Locate the cell with the specified text and output its (x, y) center coordinate. 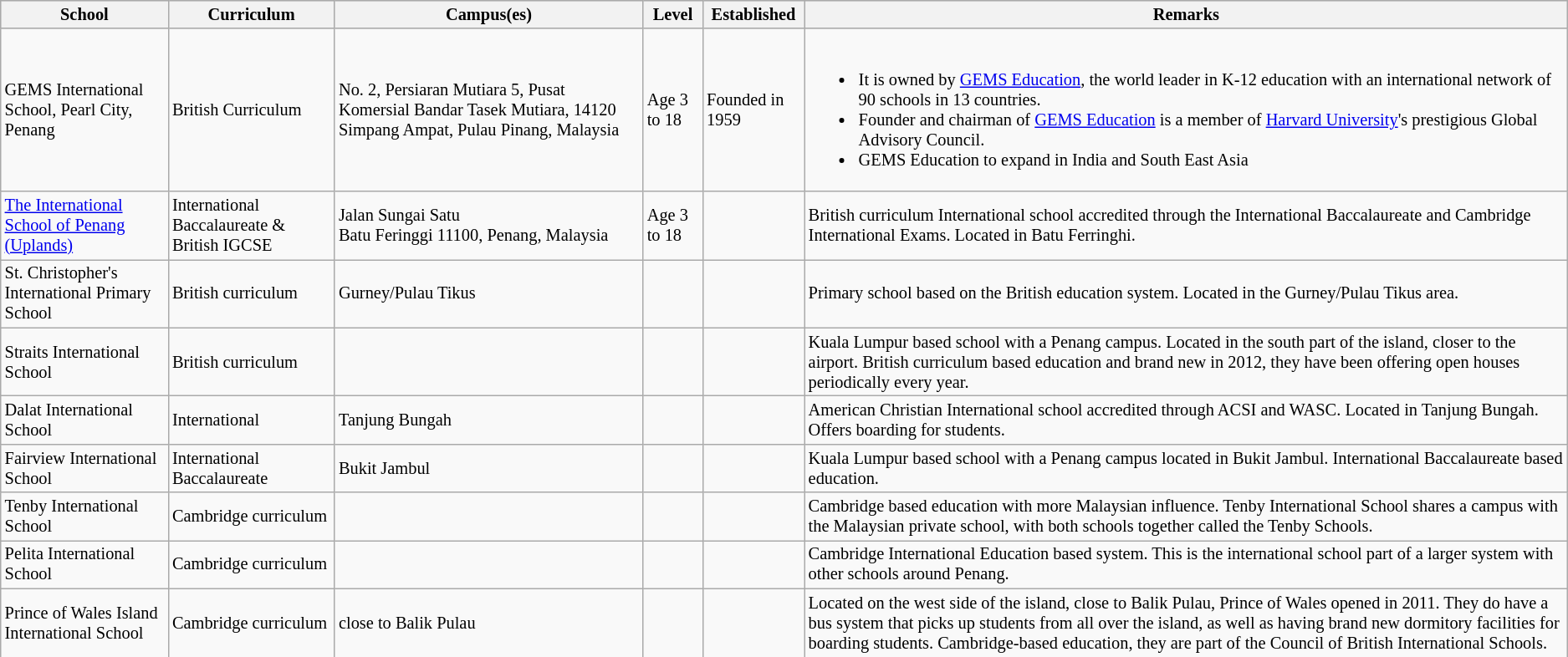
Fairview International School (84, 468)
Kuala Lumpur based school with a Penang campus located in Bukit Jambul. International Baccalaureate based education. (1186, 468)
International Baccalaureate & British IGCSE (251, 225)
British Curriculum (251, 109)
Tanjung Bungah (488, 420)
The International School of Penang (Uplands) (84, 225)
Primary school based on the British education system. Located in the Gurney/Pulau Tikus area. (1186, 293)
No. 2, Persiaran Mutiara 5, Pusat Komersial Bandar Tasek Mutiara, 14120 Simpang Ampat, Pulau Pinang, Malaysia (488, 109)
American Christian International school accredited through ACSI and WASC. Located in Tanjung Bungah. Offers boarding for students. (1186, 420)
St. Christopher's International Primary School (84, 293)
Prince of Wales Island International School (84, 623)
Gurney/Pulau Tikus (488, 293)
Cambridge International Education based system. This is the international school part of a larger system with other schools around Penang. (1186, 564)
Campus(es) (488, 14)
International (251, 420)
School (84, 14)
Bukit Jambul (488, 468)
Pelita International School (84, 564)
GEMS International School, Pearl City, Penang (84, 109)
Straits International School (84, 362)
Founded in 1959 (753, 109)
International Baccalaureate (251, 468)
Remarks (1186, 14)
close to Balik Pulau (488, 623)
Dalat International School (84, 420)
Level (672, 14)
Established (753, 14)
Curriculum (251, 14)
Jalan Sungai SatuBatu Feringgi 11100, Penang, Malaysia (488, 225)
Tenby International School (84, 517)
